Determine the (X, Y) coordinate at the center of the cell enclosing the given text.  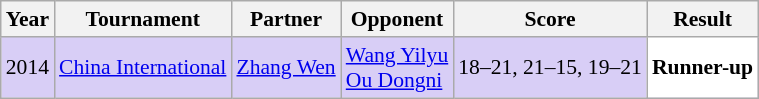
Partner (286, 19)
2014 (28, 68)
Result (702, 19)
Opponent (398, 19)
Zhang Wen (286, 68)
Wang Yilyu Ou Dongni (398, 68)
Year (28, 19)
Runner-up (702, 68)
Score (550, 19)
Tournament (142, 19)
18–21, 21–15, 19–21 (550, 68)
China International (142, 68)
